Extract the [x, y] coordinate from the center of the cell holding the provided text.  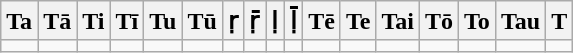
To [478, 21]
Tai [398, 21]
ṝ [255, 21]
Tū [202, 21]
Te [358, 21]
ṛ [233, 21]
Tī [127, 21]
Tu [163, 21]
Tā [58, 21]
Ta [20, 21]
Tō [438, 21]
Tē [322, 21]
ḹ [294, 21]
Ti [94, 21]
T [560, 21]
Tau [520, 21]
ḷ [276, 21]
